Scan for the cell matching the given text and deliver its (X, Y) coordinate at center. 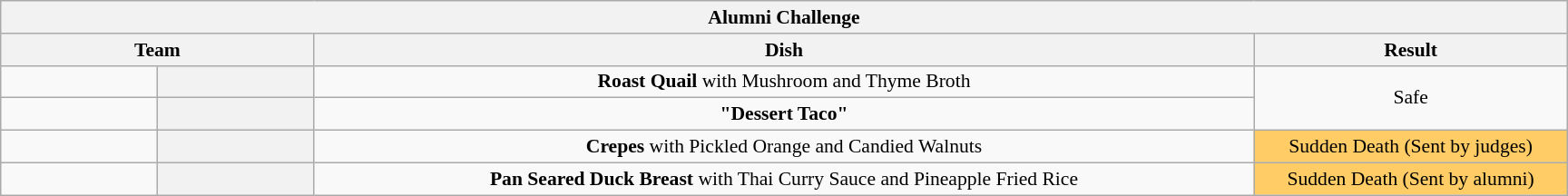
Sudden Death (Sent by alumni) (1410, 179)
Result (1410, 50)
Roast Quail with Mushroom and Thyme Broth (784, 82)
Pan Seared Duck Breast with Thai Curry Sauce and Pineapple Fried Rice (784, 179)
Sudden Death (Sent by judges) (1410, 147)
Alumni Challenge (784, 17)
Dish (784, 50)
Safe (1410, 98)
Team (158, 50)
Crepes with Pickled Orange and Candied Walnuts (784, 147)
"Dessert Taco" (784, 114)
